Scan for the cell matching the given text and deliver its (X, Y) coordinate at center. 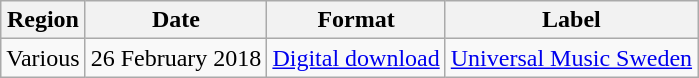
Format (356, 20)
26 February 2018 (176, 58)
Digital download (356, 58)
Universal Music Sweden (571, 58)
Region (43, 20)
Various (43, 58)
Label (571, 20)
Date (176, 20)
